Search for the cell housing the specified text and yield its [X, Y] center coordinate. 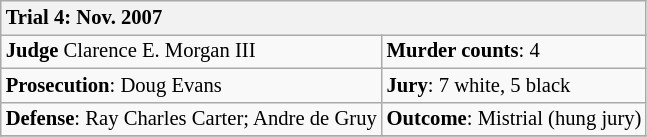
Outcome: Mistrial (hung jury) [514, 119]
Murder counts: 4 [514, 51]
Defense: Ray Charles Carter; Andre de Gruy [192, 119]
Prosecution: Doug Evans [192, 85]
Judge Clarence E. Morgan III [192, 51]
Jury: 7 white, 5 black [514, 85]
Trial 4: Nov. 2007 [324, 17]
